Capture the cell that displays the provided text and extract its [X, Y] central coordinate. 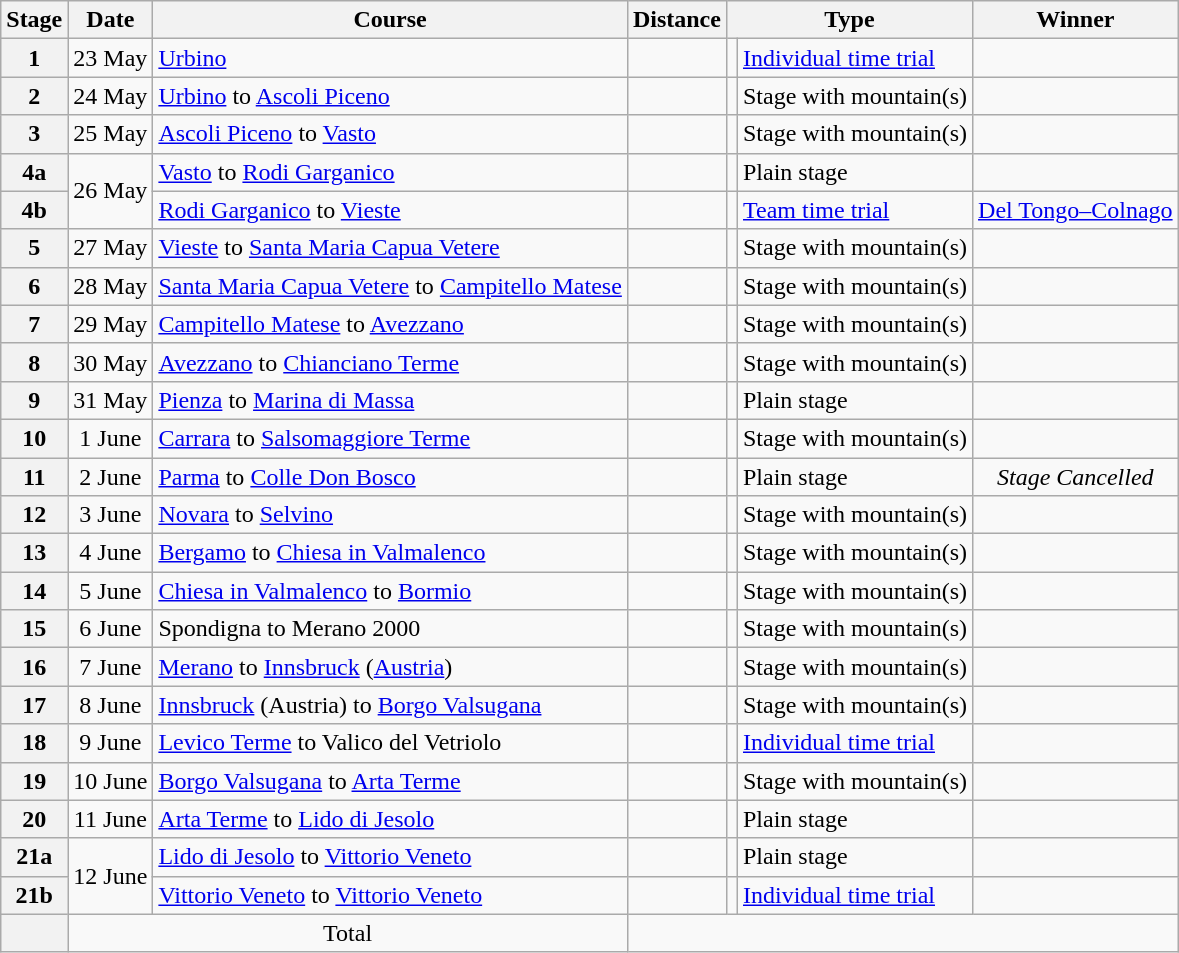
2 [34, 96]
17 [34, 705]
8 [34, 362]
Arta Terme to Lido di Jesolo [390, 819]
3 June [110, 515]
6 [34, 286]
27 May [110, 248]
Ascoli Piceno to Vasto [390, 134]
23 May [110, 58]
Parma to Colle Don Bosco [390, 477]
18 [34, 743]
31 May [110, 400]
Winner [1076, 20]
21b [34, 895]
Stage Cancelled [1076, 477]
3 [34, 134]
29 May [110, 324]
10 [34, 438]
Santa Maria Capua Vetere to Campitello Matese [390, 286]
Spondigna to Merano 2000 [390, 629]
20 [34, 819]
28 May [110, 286]
5 June [110, 591]
Rodi Garganico to Vieste [390, 210]
6 June [110, 629]
15 [34, 629]
30 May [110, 362]
25 May [110, 134]
Chiesa in Valmalenco to Bormio [390, 591]
11 June [110, 819]
Carrara to Salsomaggiore Terme [390, 438]
Course [390, 20]
14 [34, 591]
2 June [110, 477]
12 June [110, 876]
Team time trial [854, 210]
1 [34, 58]
Urbino [390, 58]
16 [34, 667]
1 June [110, 438]
11 [34, 477]
5 [34, 248]
Date [110, 20]
Novara to Selvino [390, 515]
26 May [110, 191]
10 June [110, 781]
9 [34, 400]
7 June [110, 667]
4a [34, 172]
Stage [34, 20]
Urbino to Ascoli Piceno [390, 96]
19 [34, 781]
Type [849, 20]
4b [34, 210]
Lido di Jesolo to Vittorio Veneto [390, 857]
Distance [676, 20]
Vittorio Veneto to Vittorio Veneto [390, 895]
Vieste to Santa Maria Capua Vetere [390, 248]
Merano to Innsbruck (Austria) [390, 667]
Innsbruck (Austria) to Borgo Valsugana [390, 705]
Levico Terme to Valico del Vetriolo [390, 743]
9 June [110, 743]
Borgo Valsugana to Arta Terme [390, 781]
7 [34, 324]
Total [348, 933]
24 May [110, 96]
12 [34, 515]
4 June [110, 553]
Pienza to Marina di Massa [390, 400]
Bergamo to Chiesa in Valmalenco [390, 553]
Vasto to Rodi Garganico [390, 172]
Campitello Matese to Avezzano [390, 324]
Del Tongo–Colnago [1076, 210]
Avezzano to Chianciano Terme [390, 362]
8 June [110, 705]
13 [34, 553]
21a [34, 857]
